Detect which cell encompasses the target text, then output its (x, y) center coordinate. 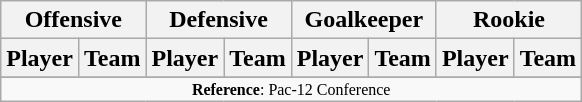
Goalkeeper (364, 20)
Reference: Pac-12 Conference (292, 89)
Rookie (508, 20)
Offensive (74, 20)
Defensive (218, 20)
